Search for the cell housing the specified text and yield its [X, Y] center coordinate. 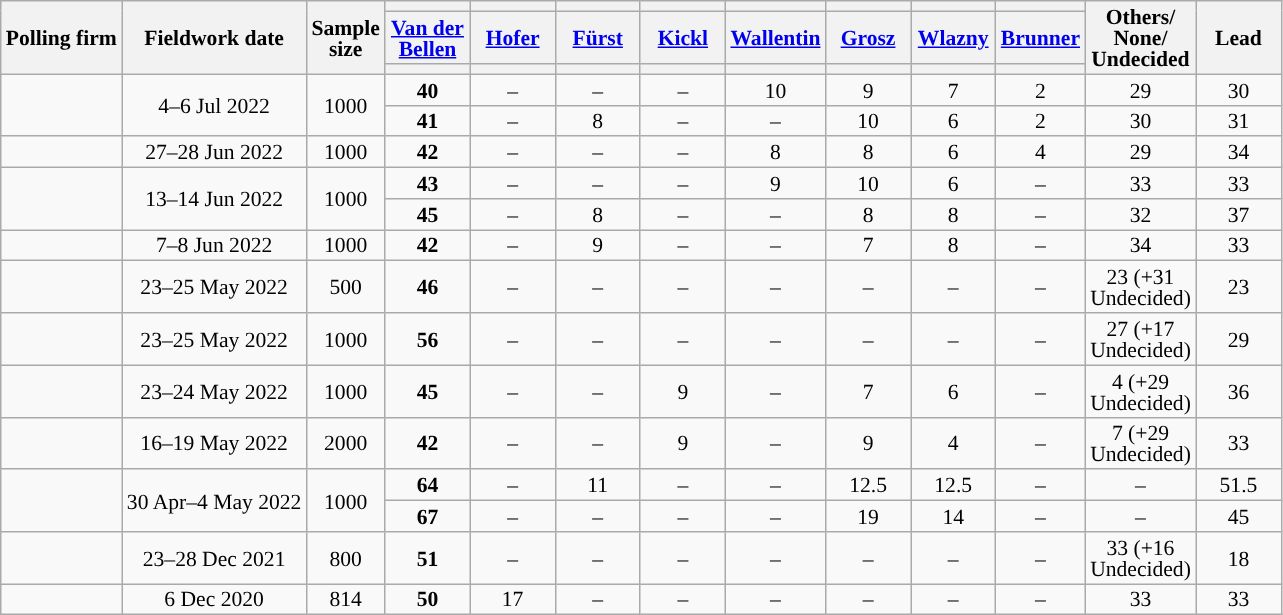
23 (+31 Undecided) [1140, 287]
56 [428, 339]
6 Dec 2020 [214, 600]
30 Apr–4 May 2022 [214, 501]
4–6 Jul 2022 [214, 105]
14 [954, 516]
13–14 Jun 2022 [214, 199]
4 (+29 Undecided) [1140, 391]
67 [428, 516]
32 [1140, 214]
Kickl [682, 38]
27–28 Jun 2022 [214, 152]
Grosz [868, 38]
Brunner [1040, 38]
Samplesize [345, 38]
27 (+17 Undecided) [1140, 339]
2000 [345, 443]
17 [512, 600]
51.5 [1238, 486]
40 [428, 90]
500 [345, 287]
814 [345, 600]
33 (+16 Undecided) [1140, 558]
Wlazny [954, 38]
Hofer [512, 38]
Fürst [598, 38]
Lead [1238, 38]
11 [598, 486]
23 [1238, 287]
31 [1238, 120]
7–8 Jun 2022 [214, 246]
18 [1238, 558]
51 [428, 558]
Fieldwork date [214, 38]
16–19 May 2022 [214, 443]
43 [428, 184]
23–24 May 2022 [214, 391]
37 [1238, 214]
36 [1238, 391]
Van der Bellen [428, 38]
50 [428, 600]
64 [428, 486]
800 [345, 558]
41 [428, 120]
23–28 Dec 2021 [214, 558]
Wallentin [775, 38]
19 [868, 516]
Others/None/Undecided [1140, 38]
Polling firm [62, 38]
46 [428, 287]
7 (+29 Undecided) [1140, 443]
